For the text-containing cell, return its midpoint in [X, Y] coordinate format. 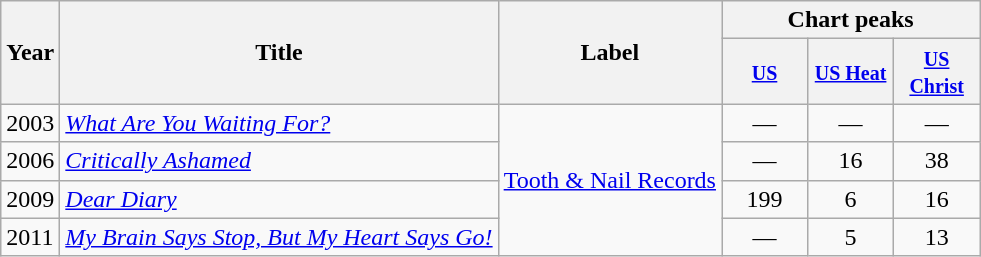
Chart peaks [851, 20]
5 [851, 237]
13 [937, 237]
Tooth & Nail Records [610, 180]
Title [279, 52]
US Heat [851, 72]
What Are You Waiting For? [279, 123]
Label [610, 52]
2009 [30, 199]
2003 [30, 123]
199 [765, 199]
2011 [30, 237]
US Christ [937, 72]
6 [851, 199]
Year [30, 52]
US [765, 72]
Critically Ashamed [279, 161]
38 [937, 161]
My Brain Says Stop, But My Heart Says Go! [279, 237]
2006 [30, 161]
Dear Diary [279, 199]
